Find where the given text appears and provide that cell's center as [x, y] coordinate. 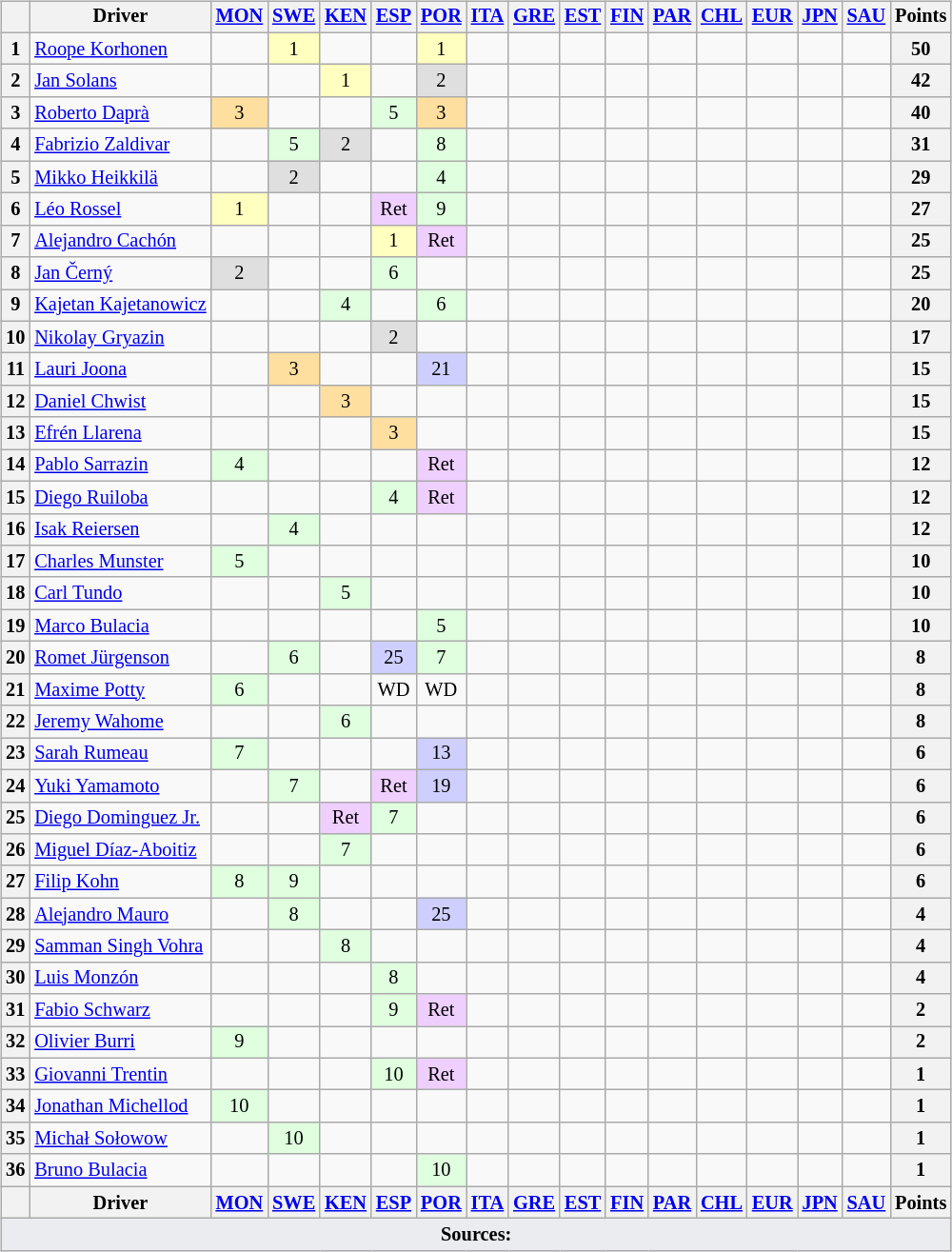
Bruno Bulacia [120, 1170]
18 [15, 593]
Diego Ruiloba [120, 497]
26 [15, 850]
Jeremy Wahome [120, 722]
33 [15, 1074]
14 [15, 466]
Sources: [476, 1235]
Giovanni Trentin [120, 1074]
Alejandro Mauro [120, 914]
11 [15, 369]
Miguel Díaz-Aboitiz [120, 850]
Kajetan Kajetanowicz [120, 306]
16 [15, 529]
28 [15, 914]
Sarah Rumeau [120, 754]
Efrén Llarena [120, 433]
35 [15, 1139]
Samman Singh Vohra [120, 946]
Diego Dominguez Jr. [120, 818]
32 [15, 1043]
24 [15, 785]
Lauri Joona [120, 369]
Charles Munster [120, 562]
Alejandro Cachón [120, 241]
Nikolay Gryazin [120, 337]
Marco Bulacia [120, 626]
Pablo Sarrazin [120, 466]
Yuki Yamamoto [120, 785]
34 [15, 1106]
22 [15, 722]
Mikko Heikkilä [120, 177]
50 [921, 49]
Luis Monzón [120, 978]
36 [15, 1170]
Filip Kohn [120, 882]
30 [15, 978]
Fabio Schwarz [120, 1010]
Romet Jürgenson [120, 658]
Jonathan Michellod [120, 1106]
23 [15, 754]
Daniel Chwist [120, 402]
Jan Solans [120, 81]
Fabrizio Zaldivar [120, 145]
40 [921, 113]
Léo Rossel [120, 209]
Carl Tundo [120, 593]
Maxime Potty [120, 689]
Isak Reiersen [120, 529]
Michał Sołowow [120, 1139]
Roope Korhonen [120, 49]
Olivier Burri [120, 1043]
Jan Černý [120, 273]
42 [921, 81]
Roberto Daprà [120, 113]
